Return the [x, y] coordinate for the center point of the cell that contains the specified text.  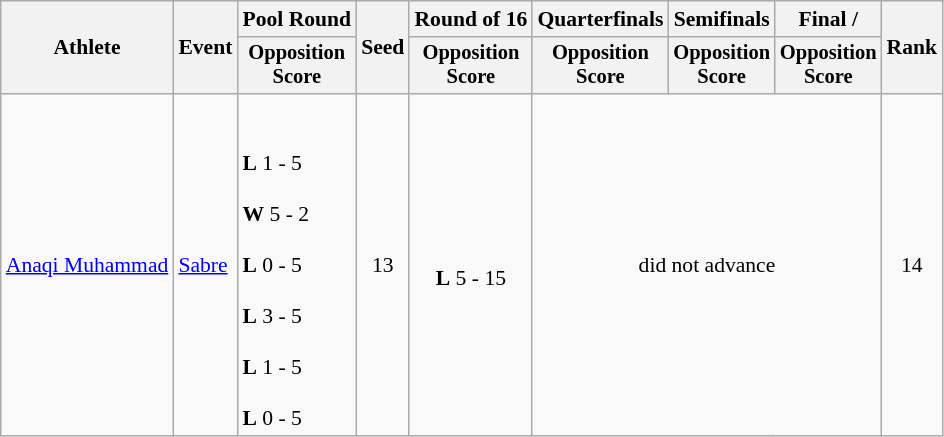
14 [912, 265]
Sabre [205, 265]
Anaqi Muhammad [88, 265]
Seed [382, 48]
13 [382, 265]
Event [205, 48]
L 5 - 15 [470, 265]
Final / [828, 19]
Round of 16 [470, 19]
Semifinals [722, 19]
Pool Round [296, 19]
Rank [912, 48]
Athlete [88, 48]
did not advance [706, 265]
Quarterfinals [600, 19]
L 1 - 5W 5 - 2L 0 - 5L 3 - 5L 1 - 5L 0 - 5 [296, 265]
